From the cell containing the given text, extract its center point as (x, y) coordinate. 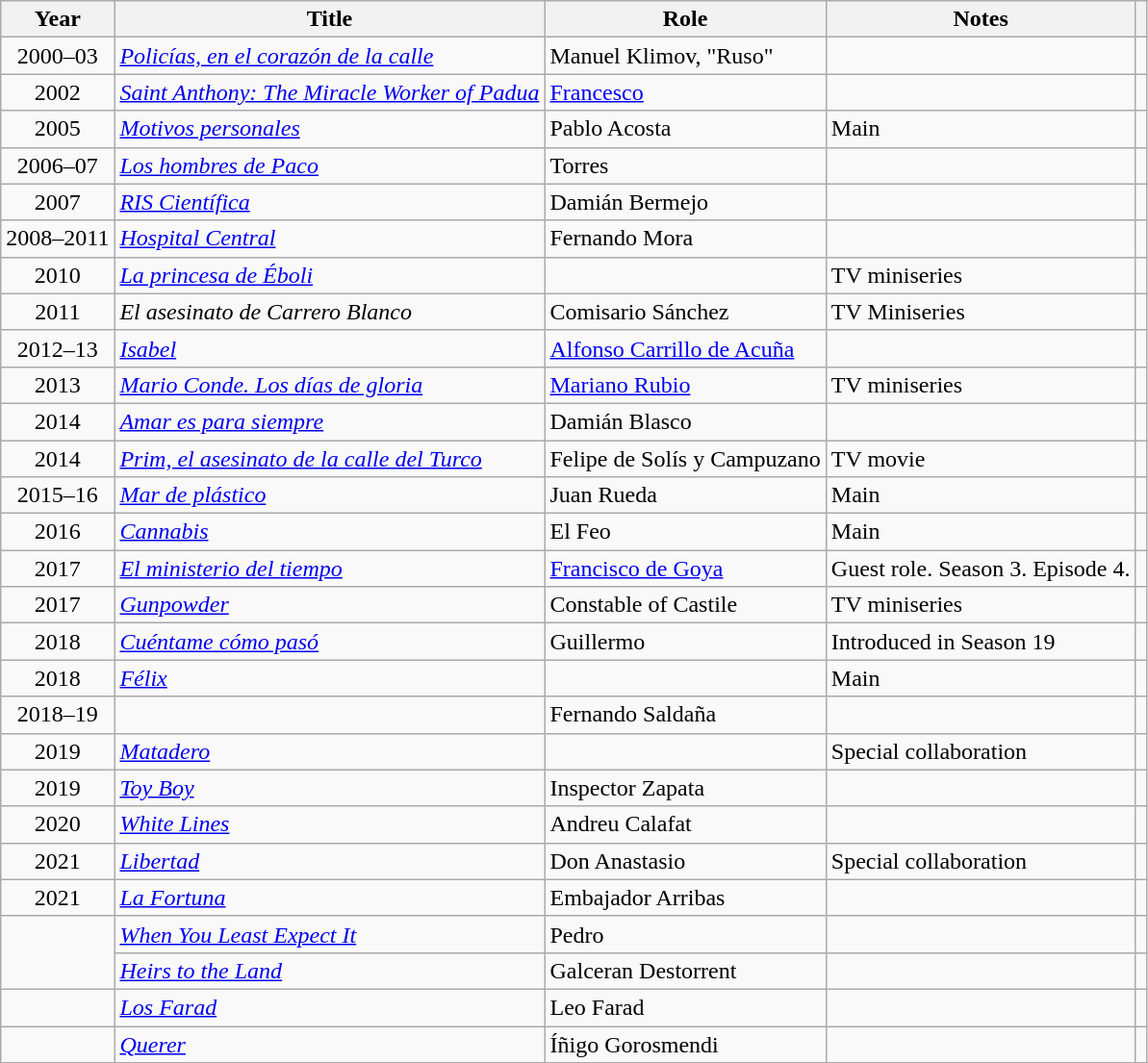
Francisco de Goya (685, 569)
2005 (58, 129)
TV movie (981, 459)
Don Anastasio (685, 861)
Fernando Mora (685, 239)
Policías, en el corazón de la calle (329, 56)
Prim, el asesinato de la calle del Turco (329, 459)
2006–07 (58, 165)
Notes (981, 19)
El Feo (685, 532)
Torres (685, 165)
2018–19 (58, 715)
La princesa de Éboli (329, 275)
Pablo Acosta (685, 129)
Damián Blasco (685, 421)
Felipe de Solís y Campuzano (685, 459)
Leo Farad (685, 1007)
Cannabis (329, 532)
2002 (58, 92)
Libertad (329, 861)
Mariano Rubio (685, 385)
2013 (58, 385)
2011 (58, 312)
Francesco (685, 92)
Fernando Saldaña (685, 715)
Constable of Castile (685, 605)
Isabel (329, 348)
Title (329, 19)
Mario Conde. Los días de gloria (329, 385)
Comisario Sánchez (685, 312)
Damián Bermejo (685, 202)
2015–16 (58, 495)
RIS Científica (329, 202)
El asesinato de Carrero Blanco (329, 312)
Pedro (685, 934)
Introduced in Season 19 (981, 642)
Los Farad (329, 1007)
La Fortuna (329, 898)
2020 (58, 824)
2008–2011 (58, 239)
Toy Boy (329, 788)
White Lines (329, 824)
Cuéntame cómo pasó (329, 642)
El ministerio del tiempo (329, 569)
Galceran Destorrent (685, 971)
Amar es para siempre (329, 421)
2007 (58, 202)
2012–13 (58, 348)
Heirs to the Land (329, 971)
Mar de plástico (329, 495)
Alfonso Carrillo de Acuña (685, 348)
Role (685, 19)
When You Least Expect It (329, 934)
2010 (58, 275)
Manuel Klimov, "Ruso" (685, 56)
Andreu Calafat (685, 824)
TV Miniseries (981, 312)
2000–03 (58, 56)
Motivos personales (329, 129)
Inspector Zapata (685, 788)
2016 (58, 532)
Guillermo (685, 642)
Hospital Central (329, 239)
Guest role. Season 3. Episode 4. (981, 569)
Embajador Arribas (685, 898)
Querer (329, 1044)
Gunpowder (329, 605)
Matadero (329, 751)
Juan Rueda (685, 495)
Félix (329, 678)
Year (58, 19)
Íñigo Gorosmendi (685, 1044)
Saint Anthony: The Miracle Worker of Padua (329, 92)
Los hombres de Paco (329, 165)
